Output the [X, Y] coordinate of the center of the cell containing the given text.  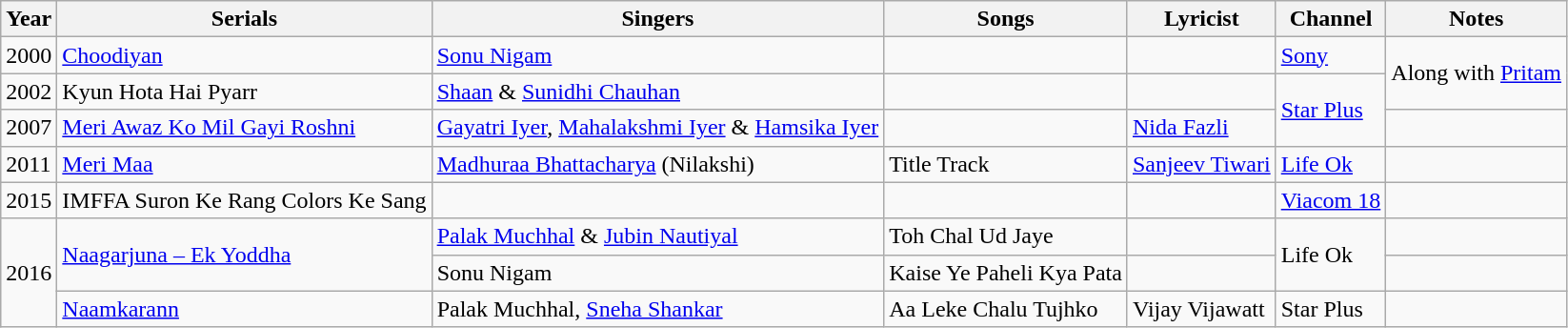
Naagarjuna – Ek Yoddha [244, 255]
2016 [29, 273]
Palak Muchhal & Jubin Nautiyal [657, 236]
Vijay Vijawatt [1201, 309]
Toh Chal Ud Jaye [1006, 236]
Aa Leke Chalu Tujhko [1006, 309]
2007 [29, 128]
Songs [1006, 19]
Meri Maa [244, 164]
Title Track [1006, 164]
Sanjeev Tiwari [1201, 164]
Naamkarann [244, 309]
Kyun Hota Hai Pyarr [244, 92]
Choodiyan [244, 55]
Shaan & Sunidhi Chauhan [657, 92]
IMFFA Suron Ke Rang Colors Ke Sang [244, 200]
Singers [657, 19]
Serials [244, 19]
Viacom 18 [1331, 200]
Gayatri Iyer, Mahalakshmi Iyer & Hamsika Iyer [657, 128]
Lyricist [1201, 19]
2015 [29, 200]
Nida Fazli [1201, 128]
Madhuraa Bhattacharya (Nilakshi) [657, 164]
Year [29, 19]
Meri Awaz Ko Mil Gayi Roshni [244, 128]
2000 [29, 55]
2011 [29, 164]
Palak Muchhal, Sneha Shankar [657, 309]
Kaise Ye Paheli Kya Pata [1006, 273]
Along with Pritam [1477, 73]
Notes [1477, 19]
2002 [29, 92]
Channel [1331, 19]
Sony [1331, 55]
